From the cell containing the given text, extract its center point as [x, y] coordinate. 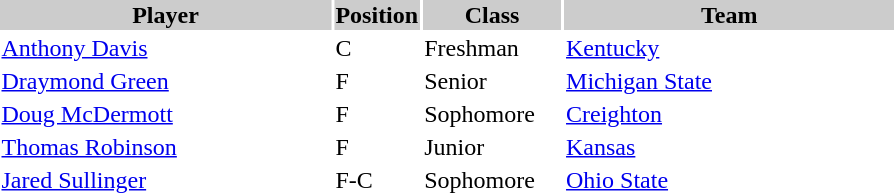
Junior [492, 147]
Creighton [730, 114]
Position [377, 15]
Freshman [492, 48]
Draymond Green [166, 81]
Michigan State [730, 81]
Anthony Davis [166, 48]
Team [730, 15]
Class [492, 15]
Kentucky [730, 48]
Kansas [730, 147]
C [377, 48]
Doug McDermott [166, 114]
Sophomore [492, 114]
Thomas Robinson [166, 147]
Player [166, 15]
Senior [492, 81]
